Identify which cell holds the provided text, then report its [X, Y] central coordinate. 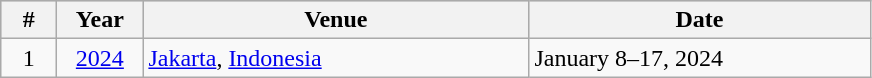
Venue [336, 20]
Year [100, 20]
Jakarta, Indonesia [336, 58]
# [29, 20]
1 [29, 58]
2024 [100, 58]
Date [700, 20]
January 8–17, 2024 [700, 58]
